For the text-containing cell, return its midpoint in (x, y) coordinate format. 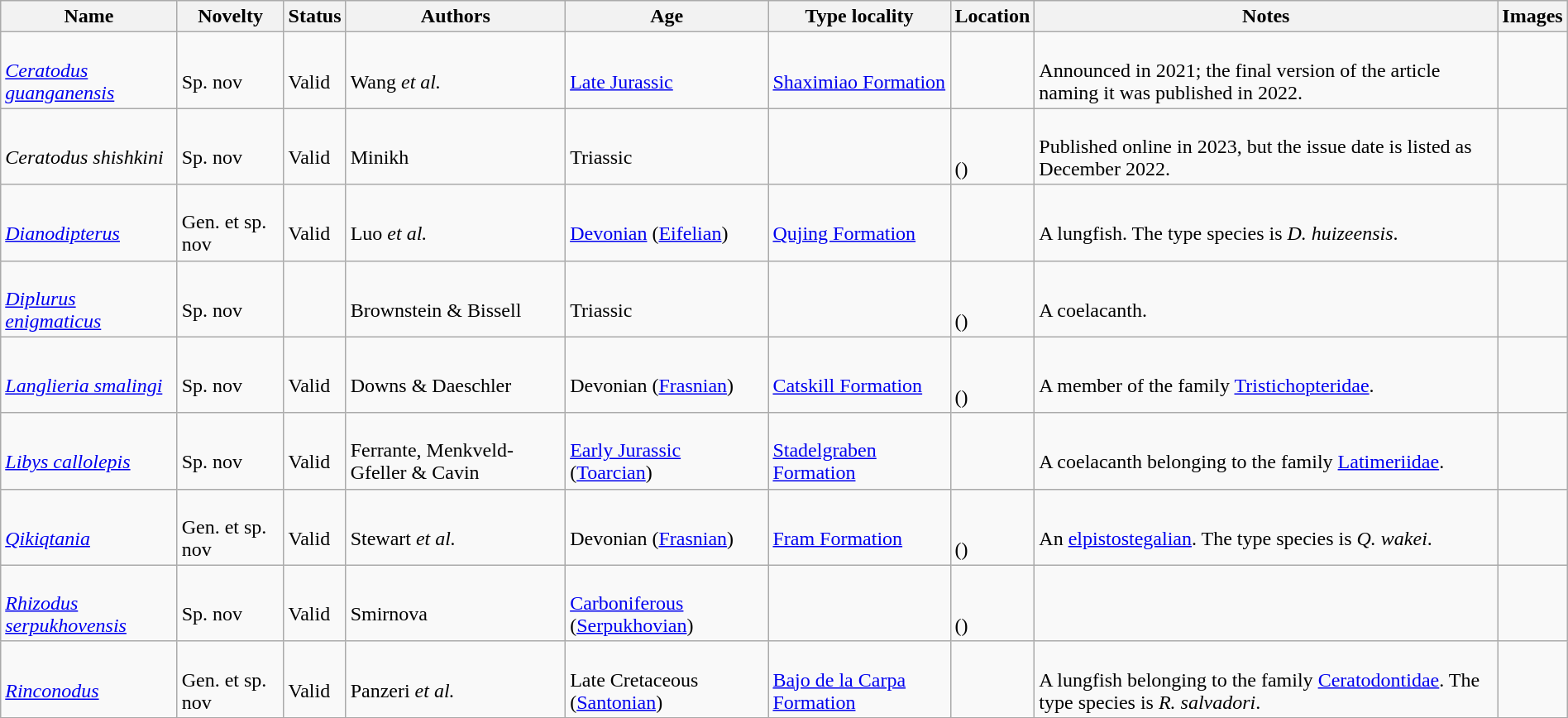
Luo et al. (456, 223)
A coelacanth. (1266, 299)
Location (992, 17)
Stewart et al. (456, 527)
Name (89, 17)
A lungfish belonging to the family Ceratodontidae. The type species is R. salvadori. (1266, 679)
Catskill Formation (859, 375)
Qikiqtania (89, 527)
Fram Formation (859, 527)
Images (1532, 17)
Libys callolepis (89, 451)
Ceratodus guanganensis (89, 70)
Dianodipterus (89, 223)
Late Cretaceous (Santonian) (667, 679)
Minikh (456, 146)
Ferrante, Menkveld-Gfeller & Cavin (456, 451)
Late Jurassic (667, 70)
Downs & Daeschler (456, 375)
Diplurus enigmaticus (89, 299)
An elpistostegalian. The type species is Q. wakei. (1266, 527)
Notes (1266, 17)
Bajo de la Carpa Formation (859, 679)
Carboniferous (Serpukhovian) (667, 603)
Panzeri et al. (456, 679)
Status (314, 17)
Novelty (230, 17)
Langlieria smalingi (89, 375)
Smirnova (456, 603)
Authors (456, 17)
Devonian (Eifelian) (667, 223)
Early Jurassic (Toarcian) (667, 451)
Ceratodus shishkini (89, 146)
A coelacanth belonging to the family Latimeriidae. (1266, 451)
Brownstein & Bissell (456, 299)
Qujing Formation (859, 223)
A lungfish. The type species is D. huizeensis. (1266, 223)
Rhizodus serpukhovensis (89, 603)
Type locality (859, 17)
Wang et al. (456, 70)
A member of the family Tristichopteridae. (1266, 375)
Age (667, 17)
Rinconodus (89, 679)
Shaximiao Formation (859, 70)
Announced in 2021; the final version of the article naming it was published in 2022. (1266, 70)
Stadelgraben Formation (859, 451)
Published online in 2023, but the issue date is listed as December 2022. (1266, 146)
